For the text-containing cell, return its midpoint in [x, y] coordinate format. 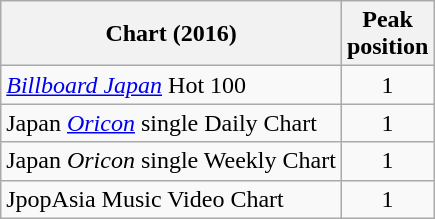
Peakposition [387, 34]
Chart (2016) [172, 34]
JpopAsia Music Video Chart [172, 199]
Japan Oricon single Daily Chart [172, 123]
Billboard Japan Hot 100 [172, 85]
Japan Oricon single Weekly Chart [172, 161]
